Scan for the cell matching the given text and deliver its [X, Y] coordinate at center. 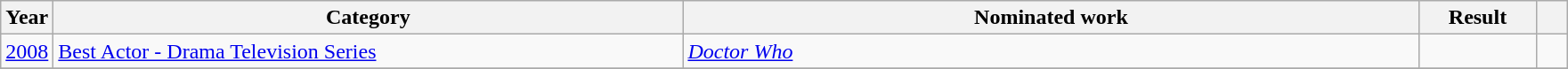
Doctor Who [1051, 51]
Result [1478, 18]
Best Actor - Drama Television Series [369, 51]
2008 [27, 51]
Year [27, 18]
Nominated work [1051, 18]
Category [369, 18]
